Identify which cell holds the provided text, then report its (X, Y) central coordinate. 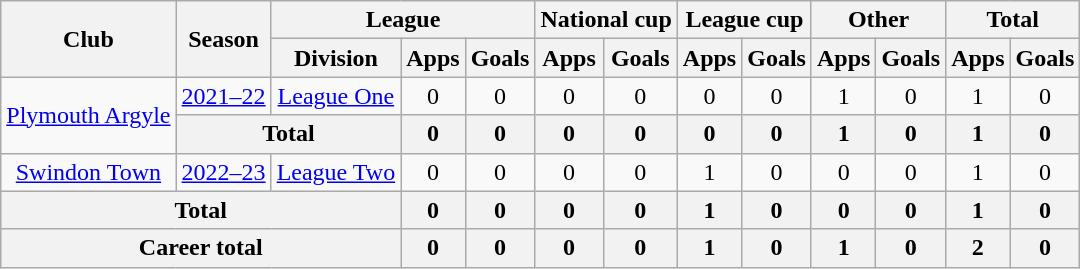
Other (878, 20)
2 (978, 248)
Swindon Town (88, 172)
2021–22 (224, 96)
League (403, 20)
2022–23 (224, 172)
League cup (744, 20)
National cup (606, 20)
Club (88, 39)
Plymouth Argyle (88, 115)
Season (224, 39)
Career total (201, 248)
League Two (336, 172)
League One (336, 96)
Division (336, 58)
